From the cell containing the given text, extract its center point as (x, y) coordinate. 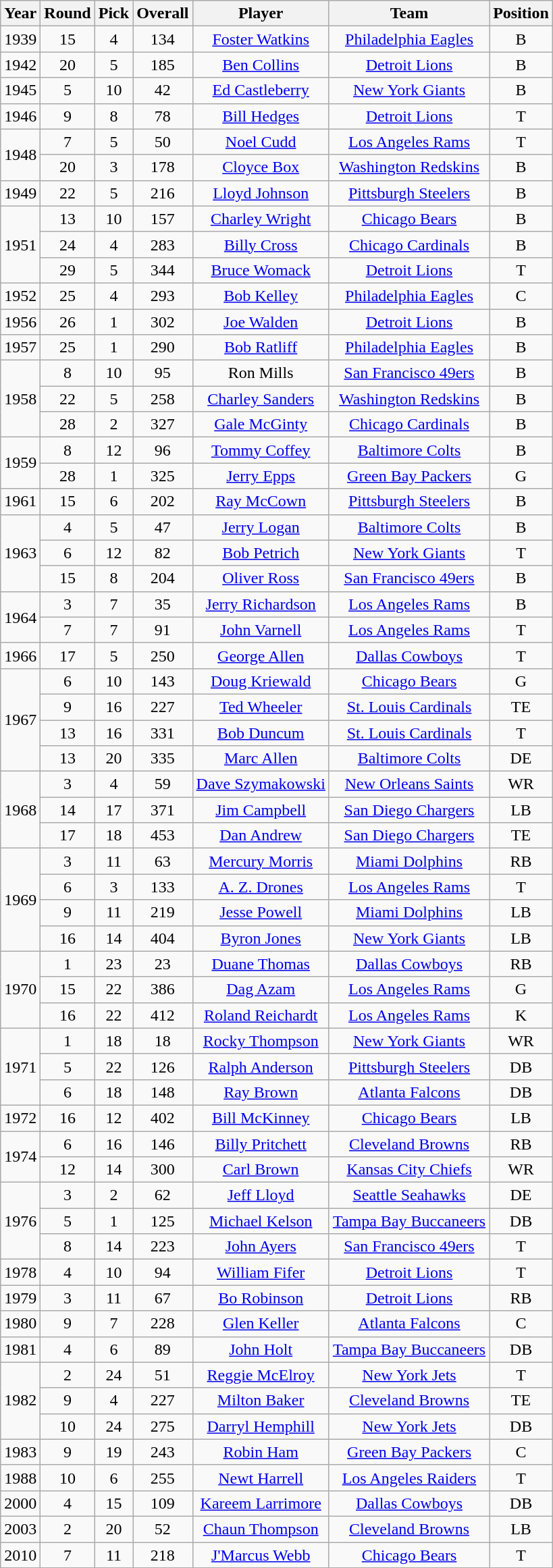
62 (163, 1195)
Doug Kriewald (261, 681)
157 (163, 219)
A. Z. Drones (261, 887)
Seattle Seahawks (409, 1195)
275 (163, 1426)
Darryl Hemphill (261, 1426)
47 (163, 527)
Los Angeles Raiders (409, 1478)
52 (163, 1529)
335 (163, 759)
91 (163, 630)
Cloyce Box (261, 167)
Bruce Womack (261, 270)
Billy Cross (261, 244)
1964 (20, 617)
Noel Cudd (261, 142)
258 (163, 399)
2003 (20, 1529)
218 (163, 1555)
Jerry Richardson (261, 604)
386 (163, 990)
Ralph Anderson (261, 1066)
67 (163, 1298)
50 (163, 142)
204 (163, 578)
42 (163, 90)
283 (163, 244)
228 (163, 1324)
Ted Wheeler (261, 707)
Dag Azam (261, 990)
1974 (20, 1157)
Overall (163, 13)
1982 (20, 1401)
1970 (20, 990)
325 (163, 476)
Ray McCown (261, 502)
1968 (20, 810)
1971 (20, 1066)
Bo Robinson (261, 1298)
255 (163, 1478)
89 (163, 1349)
344 (163, 270)
1969 (20, 900)
402 (163, 1118)
Round (68, 13)
126 (163, 1066)
146 (163, 1144)
82 (163, 553)
Dan Andrew (261, 836)
143 (163, 681)
250 (163, 655)
1988 (20, 1478)
63 (163, 861)
Joe Walden (261, 322)
1957 (20, 348)
293 (163, 296)
John Ayers (261, 1247)
29 (68, 270)
78 (163, 116)
1978 (20, 1272)
1948 (20, 155)
Team (409, 13)
185 (163, 65)
J'Marcus Webb (261, 1555)
178 (163, 167)
Robin Ham (261, 1452)
Duane Thomas (261, 964)
1980 (20, 1324)
Glen Keller (261, 1324)
35 (163, 604)
109 (163, 1503)
Jerry Logan (261, 527)
Byron Jones (261, 938)
Tommy Coffey (261, 450)
96 (163, 450)
William Fifer (261, 1272)
412 (163, 1015)
94 (163, 1272)
Lloyd Johnson (261, 193)
K (521, 1015)
Bob Duncum (261, 732)
1967 (20, 720)
1959 (20, 463)
1949 (20, 193)
Position (521, 13)
Chaun Thompson (261, 1529)
243 (163, 1452)
Kareem Larrimore (261, 1503)
Ron Mills (261, 373)
202 (163, 502)
1945 (20, 90)
John Holt (261, 1349)
51 (163, 1375)
New Orleans Saints (409, 784)
Bill McKinney (261, 1118)
Michael Kelson (261, 1221)
95 (163, 373)
Carl Brown (261, 1170)
Ben Collins (261, 65)
Reggie McElroy (261, 1375)
1946 (20, 116)
Year (20, 13)
371 (163, 810)
1979 (20, 1298)
Kansas City Chiefs (409, 1170)
Gale McGinty (261, 425)
Jesse Powell (261, 913)
Dave Szymakowski (261, 784)
327 (163, 425)
Bob Kelley (261, 296)
Jerry Epps (261, 476)
Foster Watkins (261, 39)
1958 (20, 399)
Ed Castleberry (261, 90)
1942 (20, 65)
1983 (20, 1452)
1966 (20, 655)
1951 (20, 244)
1963 (20, 553)
Marc Allen (261, 759)
453 (163, 836)
Player (261, 13)
2000 (20, 1503)
133 (163, 887)
Bob Petrich (261, 553)
Jeff Lloyd (261, 1195)
300 (163, 1170)
Newt Harrell (261, 1478)
216 (163, 193)
1981 (20, 1349)
1976 (20, 1221)
Oliver Ross (261, 578)
Charley Sanders (261, 399)
2010 (20, 1555)
302 (163, 322)
George Allen (261, 655)
Billy Pritchett (261, 1144)
Charley Wright (261, 219)
148 (163, 1092)
Roland Reichardt (261, 1015)
331 (163, 732)
26 (68, 322)
125 (163, 1221)
1972 (20, 1118)
Milton Baker (261, 1401)
1961 (20, 502)
Rocky Thompson (261, 1041)
19 (113, 1452)
John Varnell (261, 630)
Bill Hedges (261, 116)
Bob Ratliff (261, 348)
Mercury Morris (261, 861)
1956 (20, 322)
404 (163, 938)
223 (163, 1247)
59 (163, 784)
134 (163, 39)
Ray Brown (261, 1092)
Pick (113, 13)
290 (163, 348)
1952 (20, 296)
1939 (20, 39)
219 (163, 913)
Jim Campbell (261, 810)
